Determine the (x, y) coordinate at the center of the cell enclosing the given text.  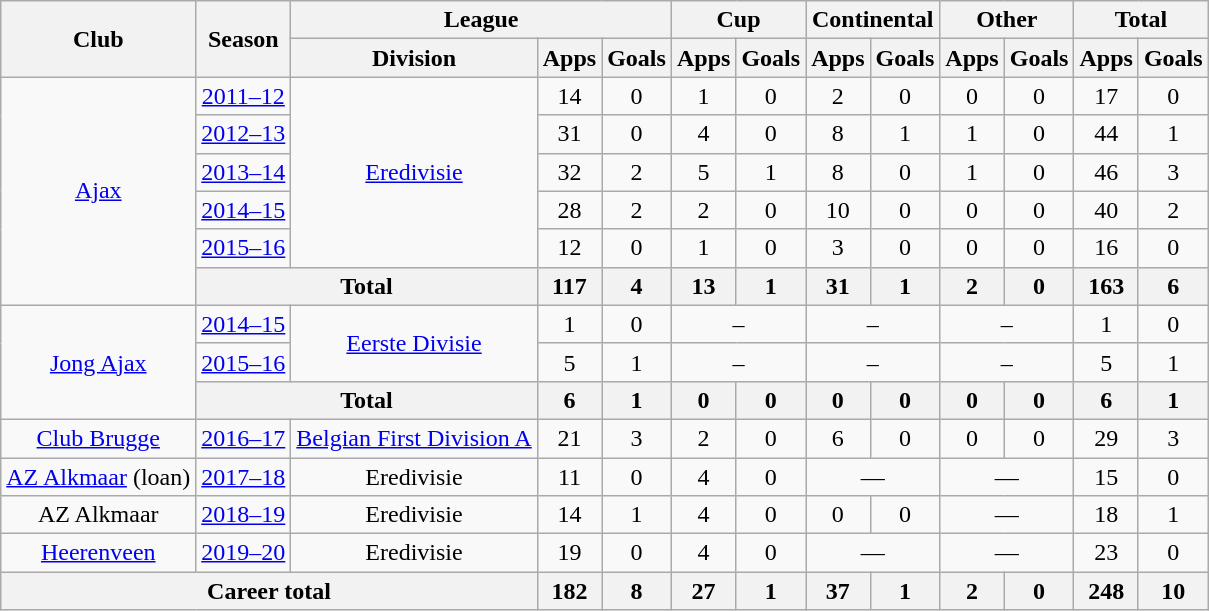
40 (1106, 210)
29 (1106, 438)
18 (1106, 515)
Division (414, 58)
AZ Alkmaar (98, 515)
2018–19 (244, 515)
21 (569, 438)
32 (569, 172)
Jong Ajax (98, 362)
37 (838, 591)
2016–17 (244, 438)
117 (569, 286)
16 (1106, 248)
Season (244, 39)
League (482, 20)
15 (1106, 477)
46 (1106, 172)
182 (569, 591)
12 (569, 248)
AZ Alkmaar (loan) (98, 477)
Club Brugge (98, 438)
11 (569, 477)
23 (1106, 553)
2017–18 (244, 477)
Career total (269, 591)
27 (703, 591)
2011–12 (244, 96)
Ajax (98, 191)
Heerenveen (98, 553)
13 (703, 286)
Club (98, 39)
2012–13 (244, 134)
Cup (738, 20)
Eerste Divisie (414, 343)
2019–20 (244, 553)
163 (1106, 286)
44 (1106, 134)
2013–14 (244, 172)
28 (569, 210)
Belgian First Division A (414, 438)
17 (1106, 96)
Continental (873, 20)
248 (1106, 591)
Other (1007, 20)
19 (569, 553)
